From the cell containing the given text, extract its center point as (x, y) coordinate. 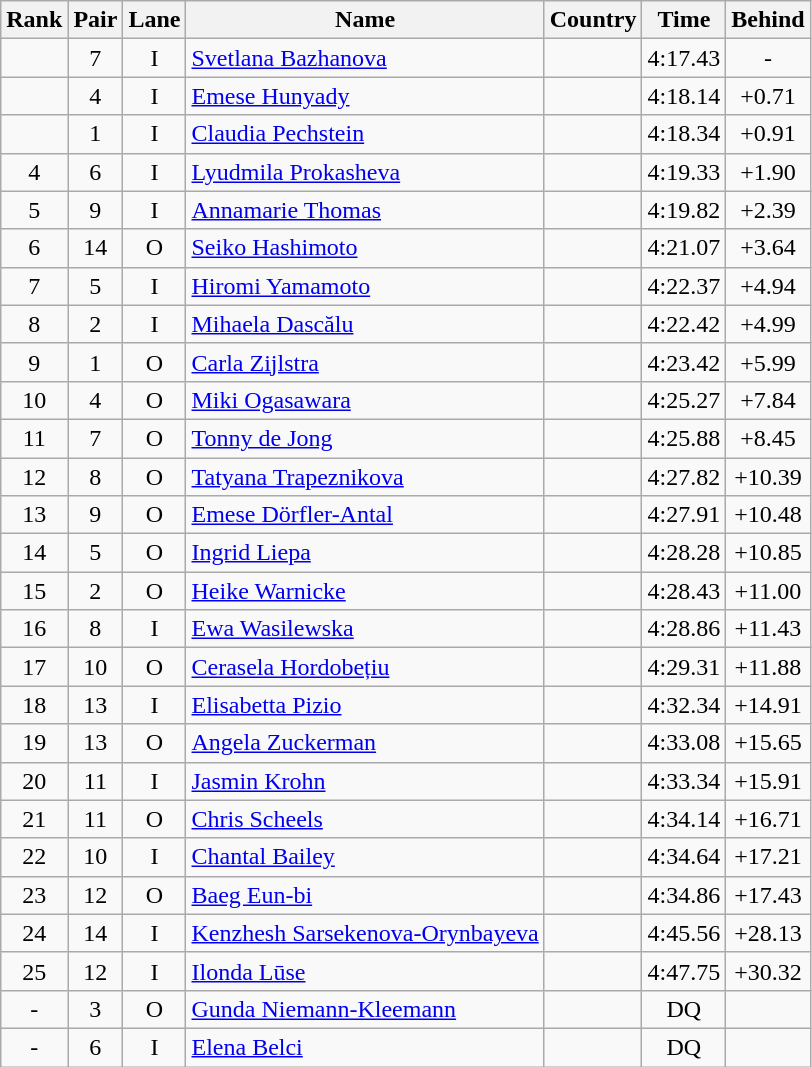
Elena Belci (365, 1047)
4:21.07 (684, 248)
Gunda Niemann-Kleemann (365, 1009)
+4.94 (768, 286)
23 (34, 895)
Kenzhesh Sarsekenova-Orynbayeva (365, 933)
4:33.08 (684, 743)
+11.43 (768, 629)
20 (34, 781)
+5.99 (768, 362)
Tatyana Trapeznikova (365, 477)
4:28.86 (684, 629)
4:19.33 (684, 172)
Heike Warnicke (365, 591)
4:23.42 (684, 362)
+15.65 (768, 743)
4:28.43 (684, 591)
+4.99 (768, 324)
17 (34, 667)
Miki Ogasawara (365, 400)
Claudia Pechstein (365, 134)
4:25.88 (684, 438)
Lyudmila Prokasheva (365, 172)
Hiromi Yamamoto (365, 286)
22 (34, 857)
Chantal Bailey (365, 857)
4:47.75 (684, 971)
Ingrid Liepa (365, 553)
Emese Dörfler-Antal (365, 515)
+15.91 (768, 781)
Chris Scheels (365, 819)
4:28.28 (684, 553)
4:34.86 (684, 895)
4:22.42 (684, 324)
4:32.34 (684, 705)
4:29.31 (684, 667)
Annamarie Thomas (365, 210)
4:19.82 (684, 210)
4:18.34 (684, 134)
+8.45 (768, 438)
Pair (96, 20)
4:18.14 (684, 96)
+0.91 (768, 134)
+17.43 (768, 895)
4:33.34 (684, 781)
Rank (34, 20)
4:45.56 (684, 933)
Time (684, 20)
Baeg Eun-bi (365, 895)
+16.71 (768, 819)
+1.90 (768, 172)
+10.39 (768, 477)
+30.32 (768, 971)
Cerasela Hordobețiu (365, 667)
4:34.64 (684, 857)
21 (34, 819)
Ilonda Lūse (365, 971)
+17.21 (768, 857)
Lane (154, 20)
Emese Hunyady (365, 96)
4:25.27 (684, 400)
16 (34, 629)
+14.91 (768, 705)
25 (34, 971)
+7.84 (768, 400)
+10.85 (768, 553)
Jasmin Krohn (365, 781)
+3.64 (768, 248)
+2.39 (768, 210)
Ewa Wasilewska (365, 629)
19 (34, 743)
+28.13 (768, 933)
Seiko Hashimoto (365, 248)
15 (34, 591)
Name (365, 20)
+11.00 (768, 591)
Tonny de Jong (365, 438)
Svetlana Bazhanova (365, 58)
4:27.82 (684, 477)
18 (34, 705)
Mihaela Dascălu (365, 324)
Behind (768, 20)
Carla Zijlstra (365, 362)
+11.88 (768, 667)
+0.71 (768, 96)
4:34.14 (684, 819)
Elisabetta Pizio (365, 705)
+10.48 (768, 515)
Country (593, 20)
4:22.37 (684, 286)
4:17.43 (684, 58)
4:27.91 (684, 515)
Angela Zuckerman (365, 743)
24 (34, 933)
3 (96, 1009)
